Search for the cell housing the specified text and yield its (x, y) center coordinate. 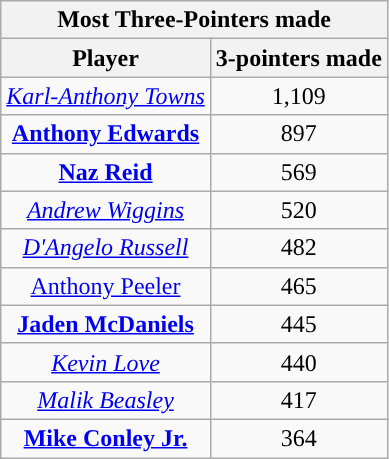
520 (298, 210)
364 (298, 438)
Karl-Anthony Towns (106, 96)
482 (298, 248)
417 (298, 400)
Mike Conley Jr. (106, 438)
Naz Reid (106, 172)
440 (298, 362)
Anthony Edwards (106, 134)
445 (298, 324)
Jaden McDaniels (106, 324)
Andrew Wiggins (106, 210)
Anthony Peeler (106, 286)
Malik Beasley (106, 400)
465 (298, 286)
569 (298, 172)
897 (298, 134)
3-pointers made (298, 58)
Most Three-Pointers made (194, 20)
Kevin Love (106, 362)
D'Angelo Russell (106, 248)
1,109 (298, 96)
Player (106, 58)
